Extract the [x, y] coordinate from the center of the cell holding the provided text.  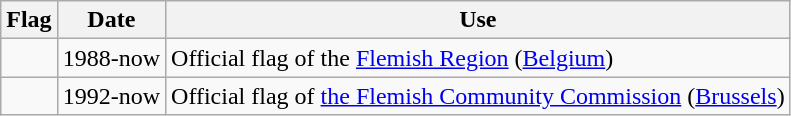
Official flag of the Flemish Region (Belgium) [478, 58]
Date [111, 20]
1988-now [111, 58]
1992-now [111, 96]
Official flag of the Flemish Community Commission (Brussels) [478, 96]
Use [478, 20]
Flag [29, 20]
